Determine the (x, y) coordinate at the center of the cell enclosing the given text.  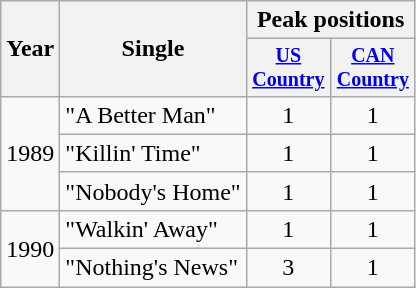
"Nothing's News" (153, 268)
Peak positions (330, 20)
1989 (30, 153)
Year (30, 49)
CAN Country (373, 68)
"A Better Man" (153, 115)
"Killin' Time" (153, 153)
Single (153, 49)
1990 (30, 248)
"Nobody's Home" (153, 191)
3 (288, 268)
"Walkin' Away" (153, 229)
US Country (288, 68)
